Return [x, y] of the center of cell containing provided text 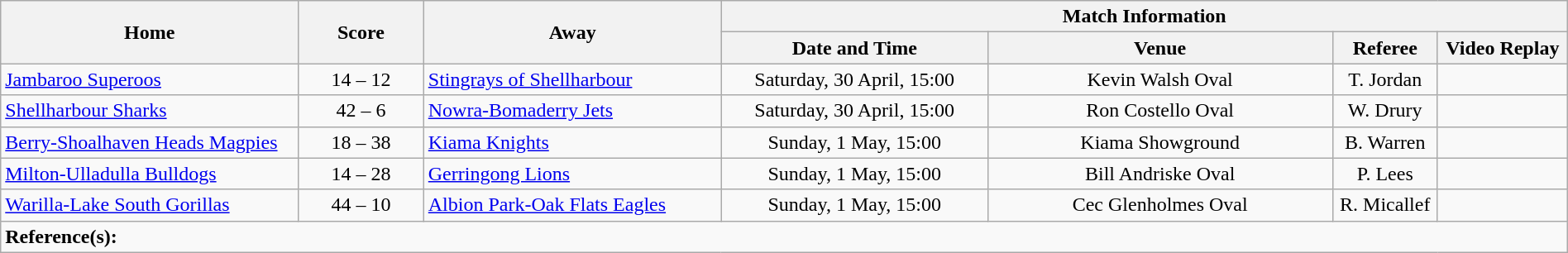
Match Information [1145, 17]
Bill Andriske Oval [1159, 174]
Kiama Showground [1159, 142]
Warilla-Lake South Gorillas [150, 205]
Date and Time [854, 48]
R. Micallef [1384, 205]
Referee [1384, 48]
Kiama Knights [572, 142]
14 – 12 [361, 79]
Reference(s): [784, 236]
Away [572, 32]
Albion Park-Oak Flats Eagles [572, 205]
14 – 28 [361, 174]
Cec Glenholmes Oval [1159, 205]
B. Warren [1384, 142]
Shellharbour Sharks [150, 111]
Stingrays of Shellharbour [572, 79]
42 – 6 [361, 111]
P. Lees [1384, 174]
Berry-Shoalhaven Heads Magpies [150, 142]
Ron Costello Oval [1159, 111]
W. Drury [1384, 111]
Video Replay [1502, 48]
Kevin Walsh Oval [1159, 79]
Jambaroo Superoos [150, 79]
Gerringong Lions [572, 174]
Milton-Ulladulla Bulldogs [150, 174]
Venue [1159, 48]
Home [150, 32]
Nowra-Bomaderry Jets [572, 111]
T. Jordan [1384, 79]
Score [361, 32]
44 – 10 [361, 205]
18 – 38 [361, 142]
